Return the [X, Y] coordinate for the center point of the cell that contains the specified text.  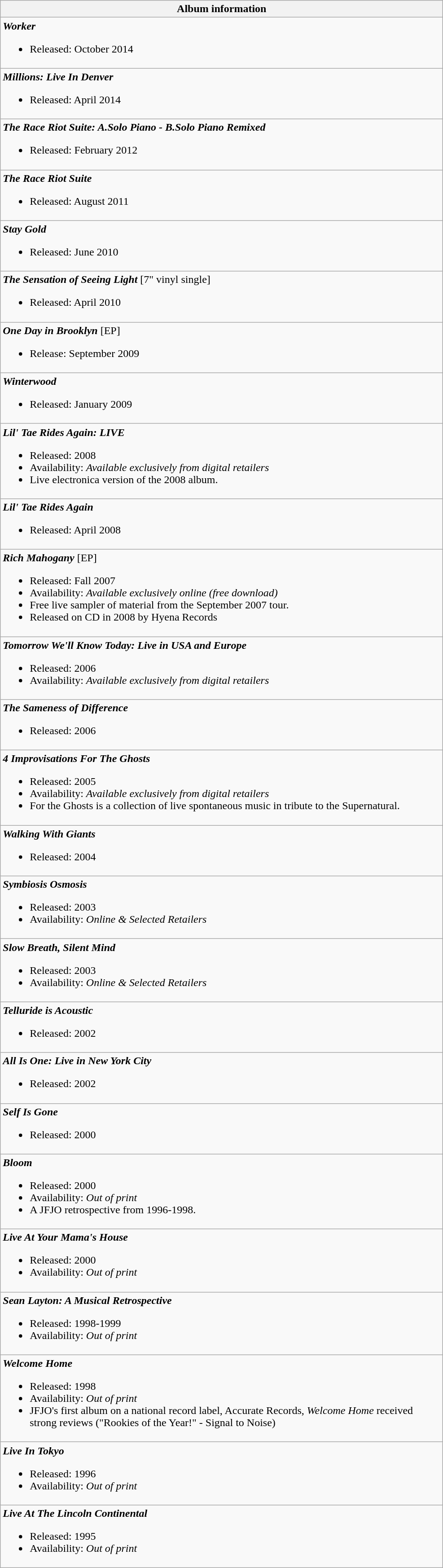
Tomorrow We'll Know Today: Live in USA and EuropeReleased: 2006Availability: Available exclusively from digital retailers [222, 668]
The Race Riot Suite: A.Solo Piano - B.Solo Piano RemixedReleased: February 2012 [222, 145]
Telluride is AcousticReleased: 2002 [222, 1027]
Lil' Tae Rides AgainReleased: April 2008 [222, 524]
Lil' Tae Rides Again: LIVEReleased: 2008Availability: Available exclusively from digital retailersLive electronica version of the 2008 album. [222, 461]
Sean Layton: A Musical RetrospectiveReleased: 1998-1999Availability: Out of print [222, 1323]
All Is One: Live in New York CityReleased: 2002 [222, 1078]
The Race Riot SuiteReleased: August 2011 [222, 195]
Walking With GiantsReleased: 2004 [222, 850]
Millions: Live In DenverReleased: April 2014 [222, 93]
Album information [222, 9]
The Sensation of Seeing Light [7" vinyl single]Released: April 2010 [222, 296]
Live At Your Mama's HouseReleased: 2000Availability: Out of print [222, 1260]
WinterwoodReleased: January 2009 [222, 398]
Stay GoldReleased: June 2010 [222, 246]
WorkerReleased: October 2014 [222, 43]
BloomReleased: 2000Availability: Out of printA JFJO retrospective from 1996-1998. [222, 1192]
Self Is GoneReleased: 2000 [222, 1129]
Live At The Lincoln ContinentalReleased: 1995Availability: Out of print [222, 1536]
The Sameness of DifferenceReleased: 2006 [222, 725]
Slow Breath, Silent MindReleased: 2003Availability: Online & Selected Retailers [222, 970]
Symbiosis OsmosisReleased: 2003Availability: Online & Selected Retailers [222, 907]
Live In TokyoReleased: 1996Availability: Out of print [222, 1473]
One Day in Brooklyn [EP]Release: September 2009 [222, 348]
